Return [X, Y] of the center of cell containing provided text 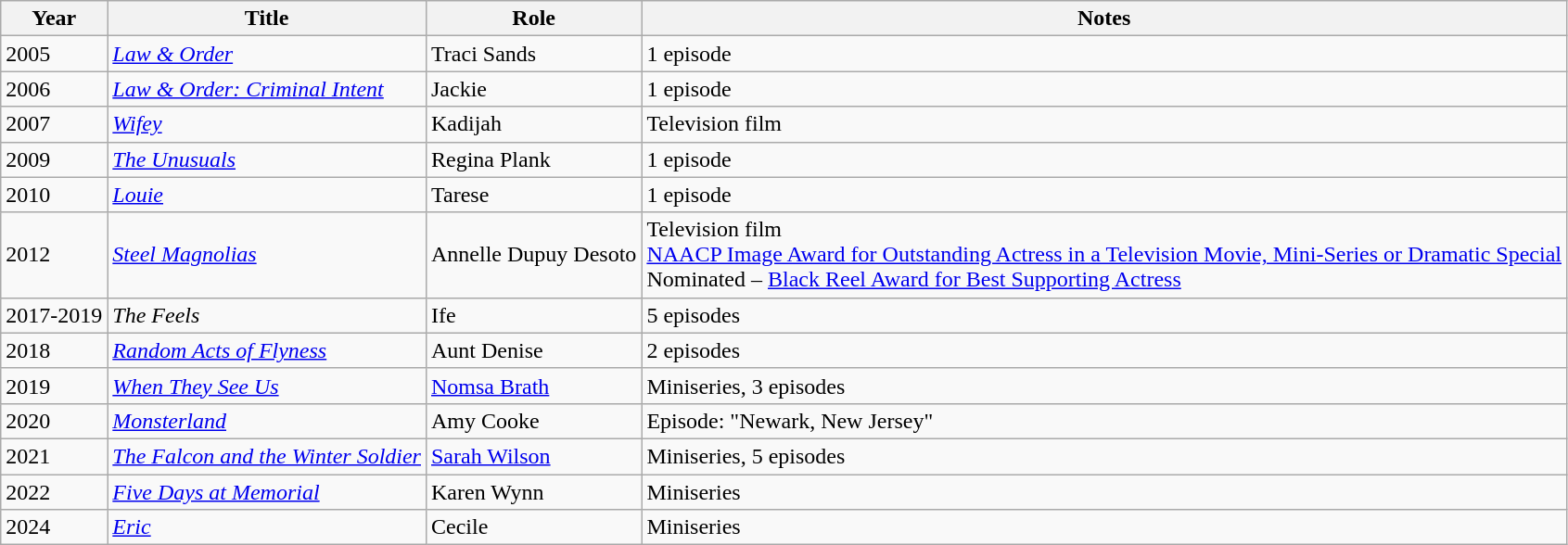
Miniseries, 5 episodes [1104, 456]
Karen Wynn [533, 492]
5 episodes [1104, 315]
2005 [54, 54]
2019 [54, 386]
The Falcon and the Winter Soldier [267, 456]
2020 [54, 421]
2010 [54, 195]
Notes [1104, 19]
Year [54, 19]
Steel Magnolias [267, 255]
Five Days at Memorial [267, 492]
Ife [533, 315]
Nomsa Brath [533, 386]
Kadijah [533, 124]
Episode: "Newark, New Jersey" [1104, 421]
Tarese [533, 195]
2007 [54, 124]
2018 [54, 350]
Eric [267, 527]
Random Acts of Flyness [267, 350]
Title [267, 19]
Annelle Dupuy Desoto [533, 255]
Law & Order [267, 54]
Aunt Denise [533, 350]
Miniseries, 3 episodes [1104, 386]
Jackie [533, 89]
Monsterland [267, 421]
Role [533, 19]
2021 [54, 456]
Amy Cooke [533, 421]
Sarah Wilson [533, 456]
The Unusuals [267, 159]
2024 [54, 527]
2022 [54, 492]
Regina Plank [533, 159]
Television film [1104, 124]
Traci Sands [533, 54]
2009 [54, 159]
2017-2019 [54, 315]
Cecile [533, 527]
2012 [54, 255]
Louie [267, 195]
Wifey [267, 124]
2006 [54, 89]
Law & Order: Criminal Intent [267, 89]
2 episodes [1104, 350]
The Feels [267, 315]
When They See Us [267, 386]
